Return [X, Y] of the center of cell containing provided text 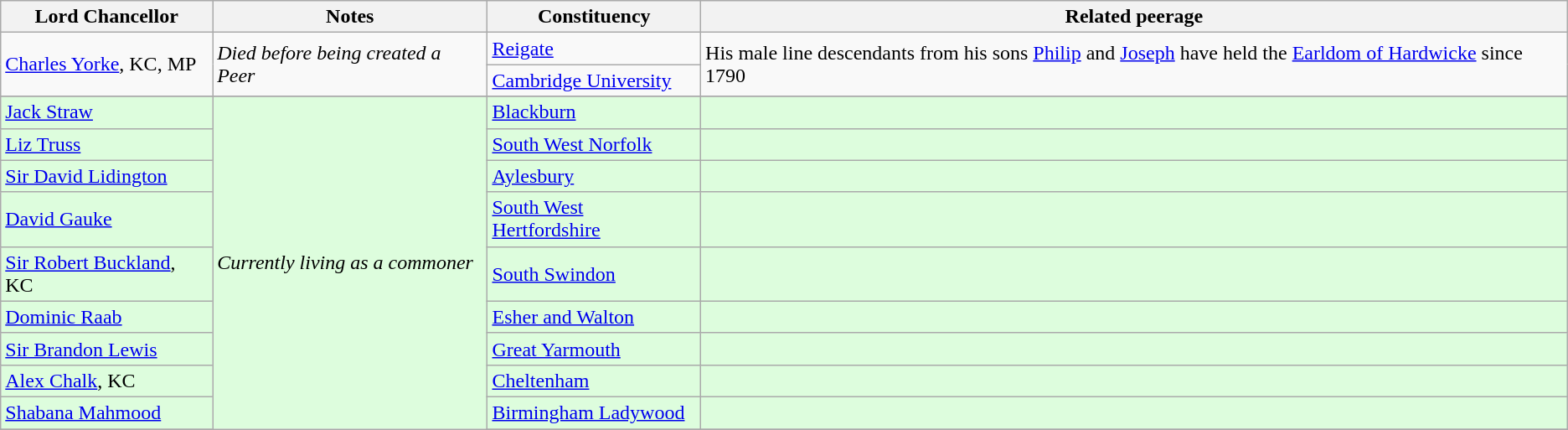
South West Norfolk [595, 144]
Charles Yorke, KC, MP [107, 65]
Currently living as a commoner [350, 263]
Great Yarmouth [595, 349]
His male line descendants from his sons Philip and Joseph have held the Earldom of Hardwicke since 1790 [1134, 65]
Cheltenham [595, 381]
Reigate [595, 49]
David Gauke [107, 220]
Aylesbury [595, 176]
Liz Truss [107, 144]
Cambridge University [595, 80]
South Swindon [595, 273]
Related peerage [1134, 17]
Blackburn [595, 112]
Esher and Walton [595, 317]
South West Hertfordshire [595, 220]
Lord Chancellor [107, 17]
Died before being created a Peer [350, 65]
Alex Chalk, KC [107, 381]
Jack Straw [107, 112]
Sir David Lidington [107, 176]
Shabana Mahmood [107, 412]
Constituency [595, 17]
Notes [350, 17]
Birmingham Ladywood [595, 412]
Sir Robert Buckland, KC [107, 273]
Sir Brandon Lewis [107, 349]
Dominic Raab [107, 317]
